Locate the cell with the specified text and output its [x, y] center coordinate. 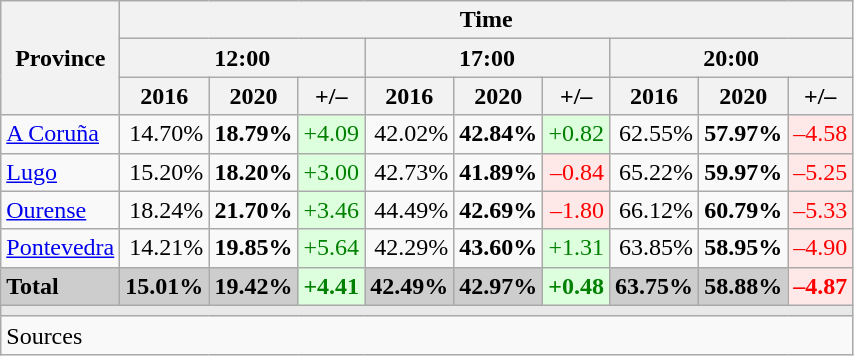
15.01% [164, 286]
–0.84 [576, 172]
Lugo [60, 172]
41.89% [498, 172]
–4.87 [820, 286]
Ourense [60, 210]
14.21% [164, 248]
12:00 [242, 58]
18.79% [254, 134]
59.97% [744, 172]
–4.90 [820, 248]
+3.46 [332, 210]
15.20% [164, 172]
19.42% [254, 286]
Province [60, 58]
+0.82 [576, 134]
58.95% [744, 248]
20:00 [732, 58]
58.88% [744, 286]
42.69% [498, 210]
+4.09 [332, 134]
14.70% [164, 134]
+1.31 [576, 248]
Pontevedra [60, 248]
+3.00 [332, 172]
21.70% [254, 210]
42.02% [410, 134]
–1.80 [576, 210]
57.97% [744, 134]
63.85% [654, 248]
60.79% [744, 210]
+4.41 [332, 286]
63.75% [654, 286]
42.73% [410, 172]
–4.58 [820, 134]
17:00 [488, 58]
62.55% [654, 134]
+5.64 [332, 248]
65.22% [654, 172]
42.97% [498, 286]
Sources [427, 335]
44.49% [410, 210]
66.12% [654, 210]
42.29% [410, 248]
18.24% [164, 210]
42.49% [410, 286]
19.85% [254, 248]
43.60% [498, 248]
42.84% [498, 134]
18.20% [254, 172]
–5.25 [820, 172]
Time [486, 20]
–5.33 [820, 210]
+0.48 [576, 286]
A Coruña [60, 134]
Total [60, 286]
